Search for the cell housing the specified text and yield its (X, Y) center coordinate. 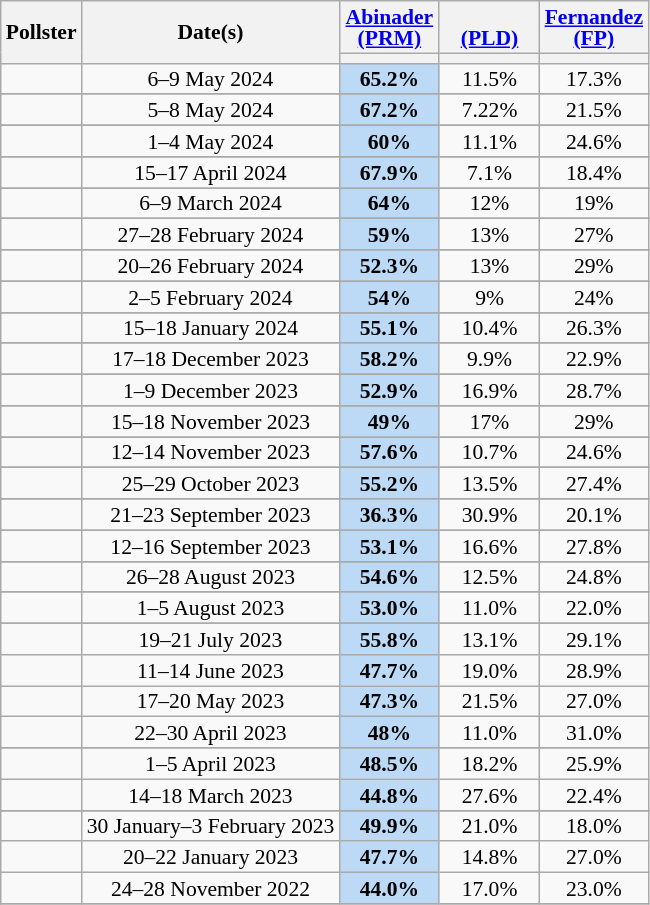
15–18 November 2023 (211, 422)
16.6% (489, 546)
22–30 April 2023 (211, 732)
30.9% (489, 514)
48% (389, 732)
2–5 February 2024 (211, 296)
24–28 November 2022 (211, 888)
30 January–3 February 2023 (211, 826)
20–26 February 2024 (211, 266)
55.8% (389, 640)
59% (389, 234)
Abinader(PRM) (389, 27)
65.2% (389, 78)
11.1% (489, 142)
17.0% (489, 888)
9.9% (489, 360)
19% (594, 204)
24% (594, 296)
18.2% (489, 764)
Date(s) (211, 32)
13.1% (489, 640)
24.8% (594, 576)
21–23 September 2023 (211, 514)
25.9% (594, 764)
12% (489, 204)
14–18 March 2023 (211, 794)
27–28 February 2024 (211, 234)
12–16 September 2023 (211, 546)
12–14 November 2023 (211, 452)
(PLD) (489, 27)
53.1% (389, 546)
57.6% (389, 452)
6–9 March 2024 (211, 204)
67.9% (389, 172)
6–9 May 2024 (211, 78)
27% (594, 234)
29.1% (594, 640)
21.0% (489, 826)
19.0% (489, 670)
27.6% (489, 794)
13.5% (489, 484)
64% (389, 204)
49% (389, 422)
67.2% (389, 110)
10.4% (489, 328)
20–22 January 2023 (211, 858)
26–28 August 2023 (211, 576)
55.2% (389, 484)
60% (389, 142)
44.0% (389, 888)
20.1% (594, 514)
12.5% (489, 576)
31.0% (594, 732)
14.8% (489, 858)
1–9 December 2023 (211, 390)
1–5 April 2023 (211, 764)
26.3% (594, 328)
10.7% (489, 452)
23.0% (594, 888)
58.2% (389, 360)
22.4% (594, 794)
49.9% (389, 826)
36.3% (389, 514)
17.3% (594, 78)
Fernandez(FP) (594, 27)
18.0% (594, 826)
52.3% (389, 266)
17–18 December 2023 (211, 360)
48.5% (389, 764)
1–4 May 2024 (211, 142)
1–5 August 2023 (211, 608)
22.9% (594, 360)
25–29 October 2023 (211, 484)
55.1% (389, 328)
5–8 May 2024 (211, 110)
11.5% (489, 78)
54% (389, 296)
17% (489, 422)
27.8% (594, 546)
15–18 January 2024 (211, 328)
27.4% (594, 484)
17–20 May 2023 (211, 702)
18.4% (594, 172)
15–17 April 2024 (211, 172)
52.9% (389, 390)
7.1% (489, 172)
16.9% (489, 390)
22.0% (594, 608)
47.3% (389, 702)
54.6% (389, 576)
11–14 June 2023 (211, 670)
53.0% (389, 608)
44.8% (389, 794)
28.7% (594, 390)
28.9% (594, 670)
9% (489, 296)
7.22% (489, 110)
Pollster (42, 32)
19–21 July 2023 (211, 640)
